Determine the (X, Y) coordinate at the center of the cell enclosing the given text.  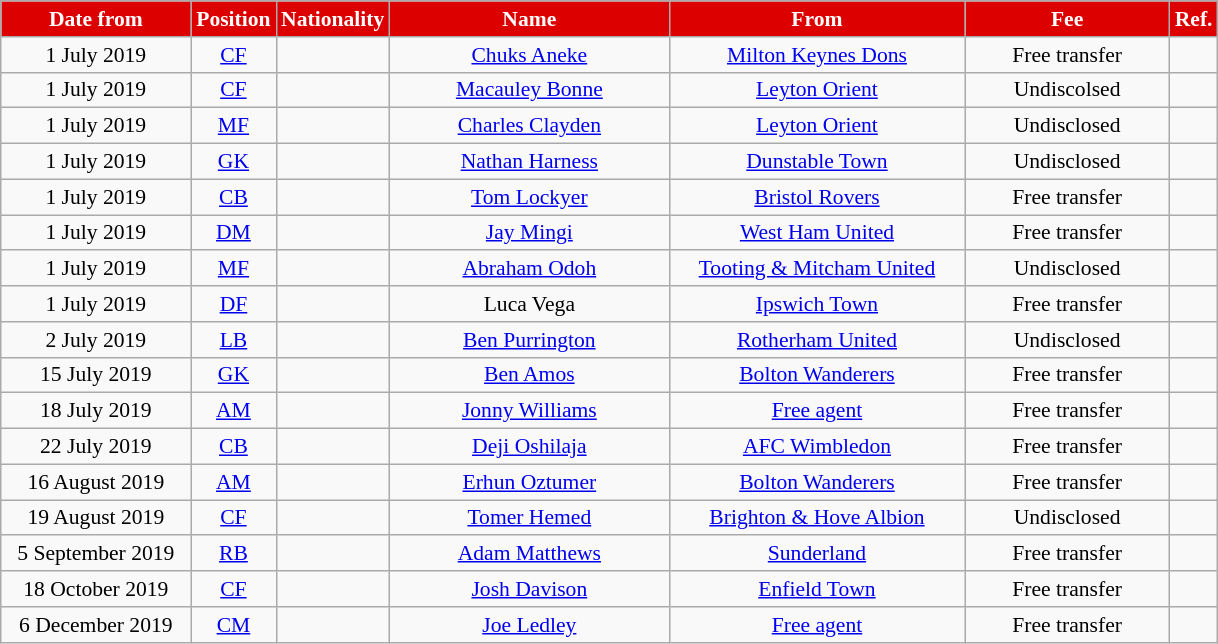
Josh Davison (529, 589)
Milton Keynes Dons (816, 55)
LB (234, 340)
2 July 2019 (96, 340)
Abraham Odoh (529, 269)
Undiscolsed (1068, 90)
Deji Oshilaja (529, 447)
Ben Purrington (529, 340)
22 July 2019 (96, 447)
AFC Wimbledon (816, 447)
Ipswich Town (816, 304)
Tomer Hemed (529, 518)
Name (529, 19)
Rotherham United (816, 340)
Tooting & Mitcham United (816, 269)
5 September 2019 (96, 554)
DF (234, 304)
19 August 2019 (96, 518)
Nationality (332, 19)
18 October 2019 (96, 589)
Chuks Aneke (529, 55)
6 December 2019 (96, 625)
Adam Matthews (529, 554)
Position (234, 19)
Dunstable Town (816, 162)
Macauley Bonne (529, 90)
Joe Ledley (529, 625)
Ben Amos (529, 375)
RB (234, 554)
Nathan Harness (529, 162)
16 August 2019 (96, 482)
Tom Lockyer (529, 197)
Ref. (1194, 19)
West Ham United (816, 233)
Sunderland (816, 554)
Jonny Williams (529, 411)
Bristol Rovers (816, 197)
CM (234, 625)
From (816, 19)
Fee (1068, 19)
Jay Mingi (529, 233)
Brighton & Hove Albion (816, 518)
Date from (96, 19)
DM (234, 233)
Erhun Oztumer (529, 482)
Luca Vega (529, 304)
18 July 2019 (96, 411)
15 July 2019 (96, 375)
Charles Clayden (529, 126)
Enfield Town (816, 589)
